Search for the cell housing the specified text and yield its [X, Y] center coordinate. 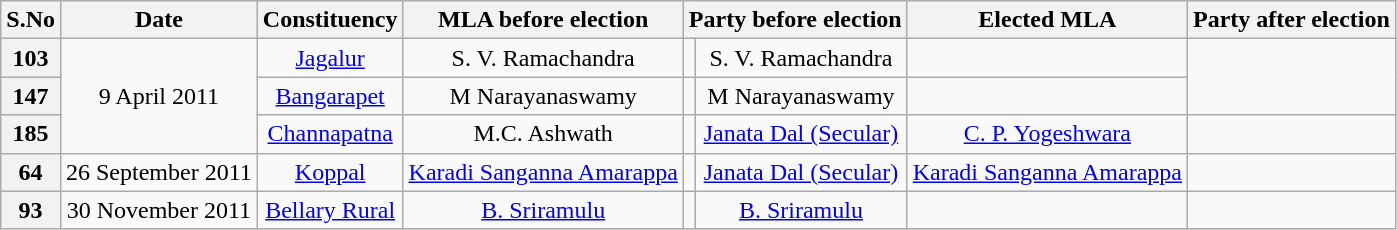
Party before election [795, 20]
30 November 2011 [158, 210]
9 April 2011 [158, 96]
26 September 2011 [158, 172]
S.No [31, 20]
103 [31, 58]
Constituency [330, 20]
185 [31, 134]
64 [31, 172]
Elected MLA [1047, 20]
Bellary Rural [330, 210]
C. P. Yogeshwara [1047, 134]
Koppal [330, 172]
Bangarapet [330, 96]
MLA before election [543, 20]
M.C. Ashwath [543, 134]
147 [31, 96]
Jagalur [330, 58]
Channapatna [330, 134]
93 [31, 210]
Date [158, 20]
Party after election [1291, 20]
